Search for the cell housing the specified text and yield its [x, y] center coordinate. 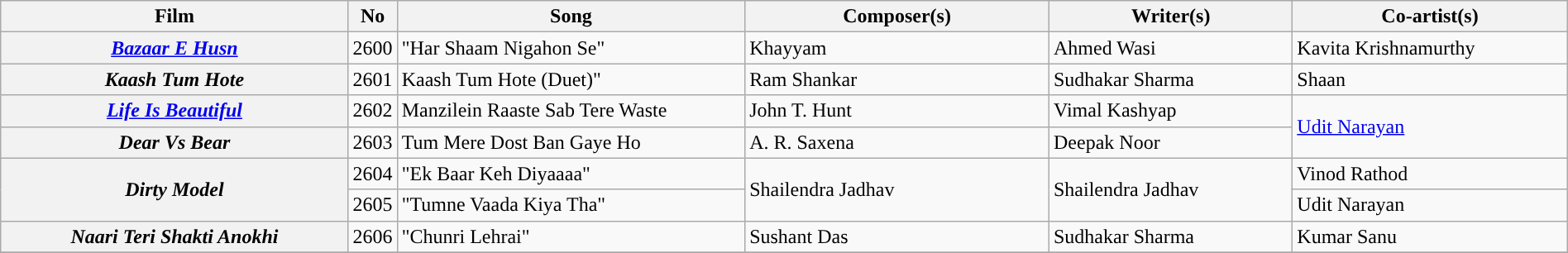
Kavita Krishnamurthy [1430, 48]
Tum Mere Dost Ban Gaye Ho [571, 142]
Vimal Kashyap [1170, 111]
Deepak Noor [1170, 142]
Dirty Model [174, 189]
2603 [372, 142]
A. R. Saxena [897, 142]
Vinod Rathod [1430, 174]
2601 [372, 79]
2604 [372, 174]
2605 [372, 205]
Co-artist(s) [1430, 17]
2606 [372, 236]
2600 [372, 48]
Life Is Beautiful [174, 111]
Ram Shankar [897, 79]
Kaash Tum Hote [174, 79]
2602 [372, 111]
Shaan [1430, 79]
Sushant Das [897, 236]
"Tumne Vaada Kiya Tha" [571, 205]
"Ek Baar Keh Diyaaaa" [571, 174]
Writer(s) [1170, 17]
Khayyam [897, 48]
Film [174, 17]
"Chunri Lehrai" [571, 236]
Dear Vs Bear [174, 142]
No [372, 17]
Ahmed Wasi [1170, 48]
John T. Hunt [897, 111]
Composer(s) [897, 17]
Kumar Sanu [1430, 236]
Manzilein Raaste Sab Tere Waste [571, 111]
Kaash Tum Hote (Duet)" [571, 79]
Bazaar E Husn [174, 48]
Song [571, 17]
"Har Shaam Nigahon Se" [571, 48]
Naari Teri Shakti Anokhi [174, 236]
